Detect which cell encompasses the target text, then output its (x, y) center coordinate. 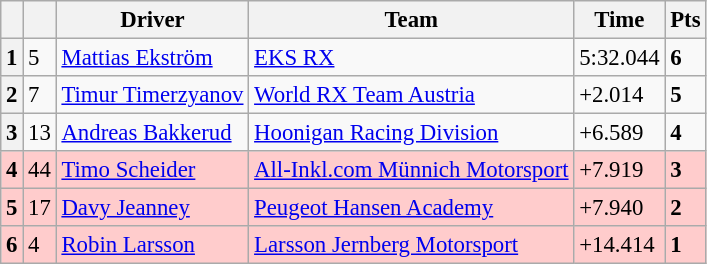
44 (40, 170)
World RX Team Austria (412, 95)
13 (40, 133)
Robin Larsson (152, 245)
Hoonigan Racing Division (412, 133)
+7.940 (620, 208)
Timo Scheider (152, 170)
Time (620, 20)
+2.014 (620, 95)
Driver (152, 20)
Larsson Jernberg Motorsport (412, 245)
Davy Jeanney (152, 208)
Andreas Bakkerud (152, 133)
+6.589 (620, 133)
Mattias Ekström (152, 58)
EKS RX (412, 58)
All-Inkl.com Münnich Motorsport (412, 170)
Peugeot Hansen Academy (412, 208)
7 (40, 95)
5:32.044 (620, 58)
Timur Timerzyanov (152, 95)
Team (412, 20)
+7.919 (620, 170)
Pts (686, 20)
+14.414 (620, 245)
17 (40, 208)
